Identify which cell holds the provided text, then report its (x, y) central coordinate. 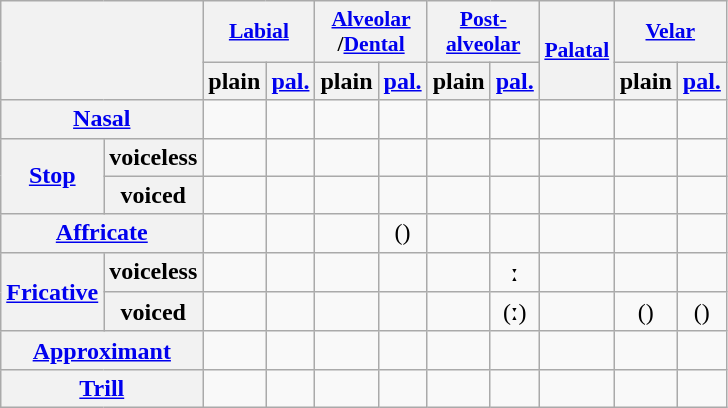
ː (514, 272)
Affricate (102, 233)
Alveolar/Dental (371, 32)
Post-alveolar (483, 32)
Approximant (102, 350)
Fricative (52, 292)
Nasal (102, 119)
Trill (102, 388)
Velar (670, 32)
Stop (52, 176)
Palatal (576, 50)
Labial (259, 32)
(ː) (514, 312)
